From the cell containing the given text, extract its center point as (x, y) coordinate. 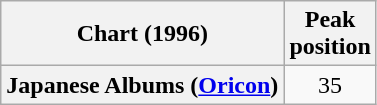
Peak position (330, 34)
Chart (1996) (142, 34)
35 (330, 85)
Japanese Albums (Oricon) (142, 85)
